Locate the cell with the specified text and output its (X, Y) center coordinate. 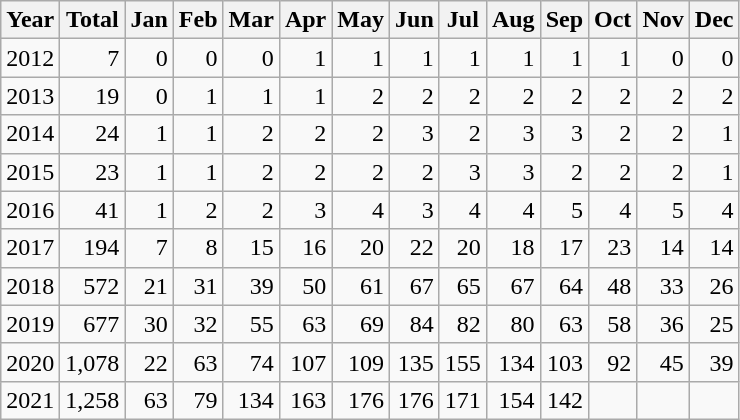
1,258 (92, 400)
16 (305, 248)
84 (415, 324)
Nov (663, 20)
154 (513, 400)
48 (613, 286)
103 (564, 362)
24 (92, 134)
2013 (30, 96)
Aug (513, 20)
109 (361, 362)
15 (251, 248)
Sep (564, 20)
25 (714, 324)
2021 (30, 400)
2012 (30, 58)
194 (92, 248)
18 (513, 248)
1,078 (92, 362)
572 (92, 286)
Dec (714, 20)
Apr (305, 20)
2014 (30, 134)
107 (305, 362)
55 (251, 324)
80 (513, 324)
19 (92, 96)
36 (663, 324)
2018 (30, 286)
8 (198, 248)
45 (663, 362)
26 (714, 286)
74 (251, 362)
171 (462, 400)
2017 (30, 248)
Oct (613, 20)
31 (198, 286)
61 (361, 286)
92 (613, 362)
2020 (30, 362)
Total (92, 20)
142 (564, 400)
Feb (198, 20)
Jul (462, 20)
155 (462, 362)
Year (30, 20)
21 (149, 286)
50 (305, 286)
May (361, 20)
2015 (30, 172)
79 (198, 400)
677 (92, 324)
30 (149, 324)
135 (415, 362)
Jan (149, 20)
17 (564, 248)
2019 (30, 324)
64 (564, 286)
69 (361, 324)
Mar (251, 20)
41 (92, 210)
33 (663, 286)
2016 (30, 210)
Jun (415, 20)
65 (462, 286)
32 (198, 324)
82 (462, 324)
58 (613, 324)
163 (305, 400)
